Provide the [X, Y] coordinate of the cell's center where the given text is located.  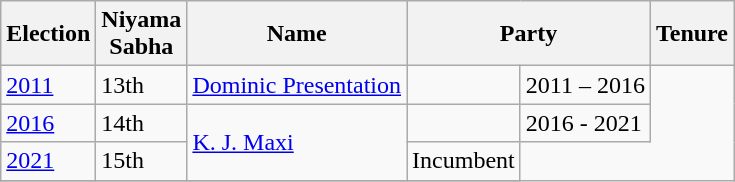
15th [142, 161]
2016 - 2021 [585, 123]
Incumbent [464, 161]
K. J. Maxi [297, 142]
2016 [48, 123]
2011 – 2016 [585, 85]
NiyamaSabha [142, 34]
14th [142, 123]
2011 [48, 85]
Election [48, 34]
2021 [48, 161]
13th [142, 85]
Party [529, 34]
Dominic Presentation [297, 85]
Tenure [692, 34]
Name [297, 34]
